Detect which cell encompasses the target text, then output its [X, Y] center coordinate. 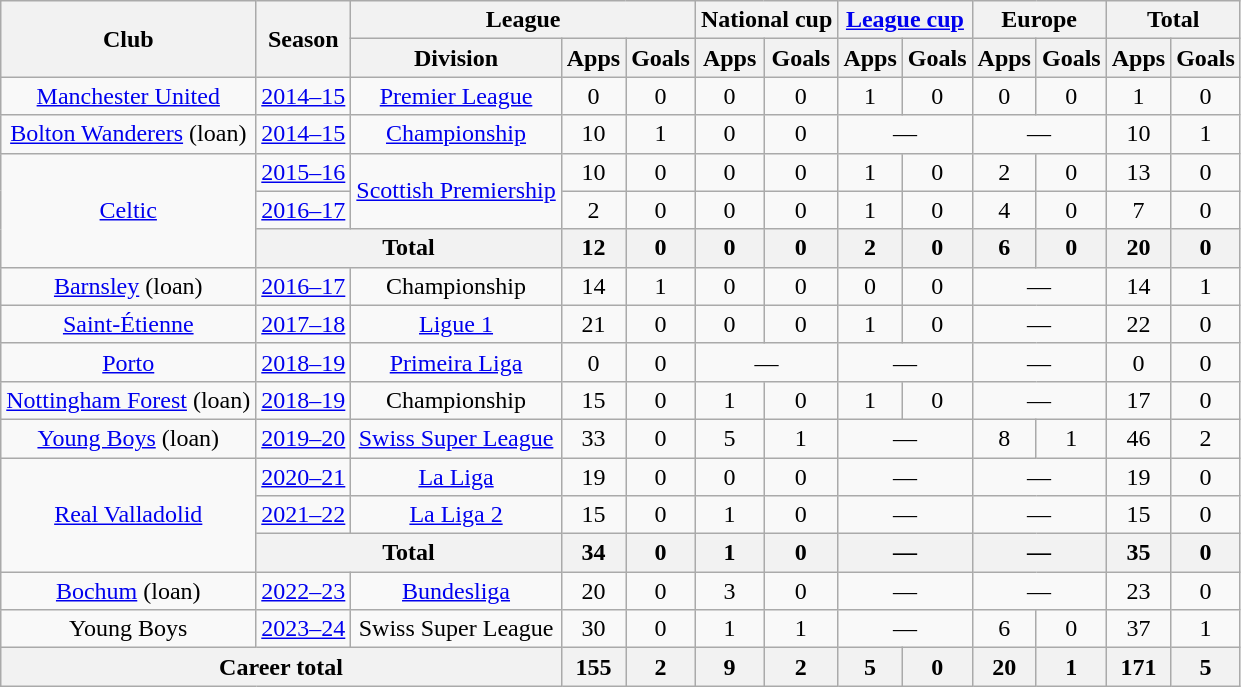
Division [456, 58]
2019–20 [304, 438]
League cup [905, 20]
National cup [766, 20]
7 [1138, 210]
2020–21 [304, 477]
Saint-Étienne [128, 324]
22 [1138, 324]
La Liga [456, 477]
Bundesliga [456, 591]
9 [729, 667]
2022–23 [304, 591]
Scottish Premiership [456, 191]
Bolton Wanderers (loan) [128, 134]
Ligue 1 [456, 324]
35 [1138, 553]
155 [593, 667]
46 [1138, 438]
8 [1004, 438]
Club [128, 39]
33 [593, 438]
Europe [1039, 20]
Real Valladolid [128, 515]
La Liga 2 [456, 515]
13 [1138, 172]
34 [593, 553]
2015–16 [304, 172]
Young Boys (loan) [128, 438]
Bochum (loan) [128, 591]
Premier League [456, 96]
2017–18 [304, 324]
2023–24 [304, 629]
Season [304, 39]
League [524, 20]
23 [1138, 591]
Young Boys [128, 629]
4 [1004, 210]
Porto [128, 362]
3 [729, 591]
Manchester United [128, 96]
2021–22 [304, 515]
17 [1138, 400]
30 [593, 629]
Celtic [128, 210]
Nottingham Forest (loan) [128, 400]
171 [1138, 667]
Career total [281, 667]
Barnsley (loan) [128, 286]
12 [593, 248]
37 [1138, 629]
21 [593, 324]
Primeira Liga [456, 362]
